Provide the (X, Y) coordinate of the cell's center where the given text is located.  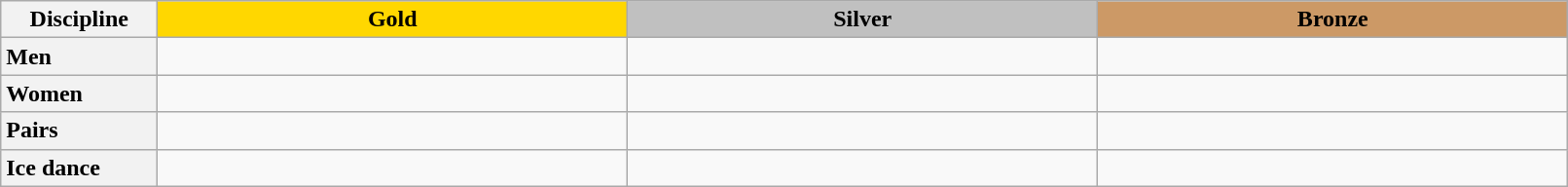
Silver (862, 19)
Bronze (1333, 19)
Ice dance (80, 168)
Men (80, 56)
Gold (393, 19)
Discipline (80, 19)
Pairs (80, 131)
Women (80, 93)
